Return (x, y) of the center of cell containing provided text 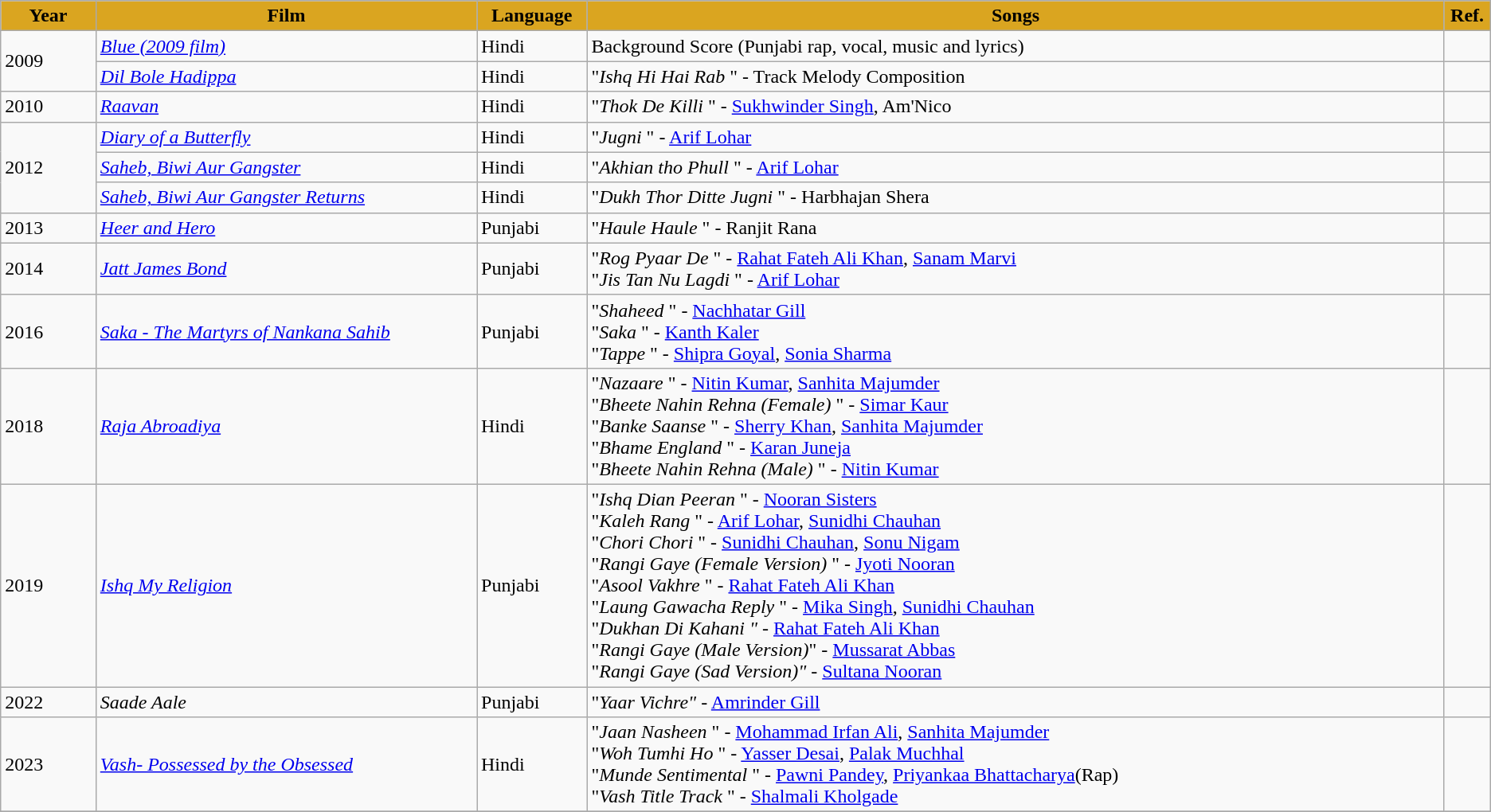
"Haule Haule " - Ranjit Rana (1016, 228)
Raja Abroadiya (286, 426)
Saheb, Biwi Aur Gangster Returns (286, 197)
2010 (49, 107)
Saheb, Biwi Aur Gangster (286, 167)
Diary of a Butterfly (286, 137)
2014 (49, 269)
Dil Bole Hadippa (286, 76)
Year (49, 16)
"Jugni " - Arif Lohar (1016, 137)
2019 (49, 585)
Background Score (Punjabi rap, vocal, music and lyrics) (1016, 46)
2018 (49, 426)
Saade Aale (286, 701)
"Shaheed " - Nachhatar Gill"Saka " - Kanth Kaler"Tappe " - Shipra Goyal, Sonia Sharma (1016, 331)
2012 (49, 167)
"Rog Pyaar De " - Rahat Fateh Ali Khan, Sanam Marvi"Jis Tan Nu Lagdi " - Arif Lohar (1016, 269)
2009 (49, 61)
Language (531, 16)
Jatt James Bond (286, 269)
2016 (49, 331)
Saka - The Martyrs of Nankana Sahib (286, 331)
"Yaar Vichre" - Amrinder Gill (1016, 701)
Ishq My Religion (286, 585)
2023 (49, 764)
"Thok De Killi " - Sukhwinder Singh, Am'Nico (1016, 107)
Blue (2009 film) (286, 46)
Heer and Hero (286, 228)
Songs (1016, 16)
"Dukh Thor Ditte Jugni " - Harbhajan Shera (1016, 197)
Ref. (1467, 16)
2013 (49, 228)
2022 (49, 701)
Raavan (286, 107)
Vash- Possessed by the Obsessed (286, 764)
Film (286, 16)
"Ishq Hi Hai Rab " - Track Melody Composition (1016, 76)
"Akhian tho Phull " - Arif Lohar (1016, 167)
